Detect which cell encompasses the target text, then output its (X, Y) center coordinate. 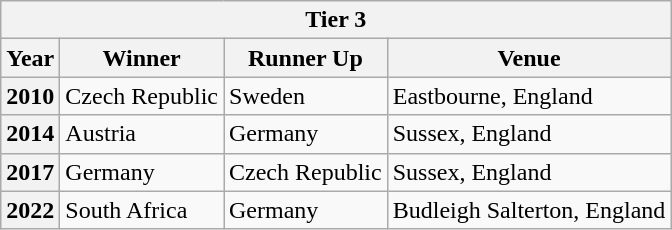
Budleigh Salterton, England (529, 210)
Tier 3 (336, 20)
2022 (30, 210)
Eastbourne, England (529, 96)
2014 (30, 134)
Winner (142, 58)
Sweden (306, 96)
South Africa (142, 210)
2010 (30, 96)
Year (30, 58)
Runner Up (306, 58)
2017 (30, 172)
Austria (142, 134)
Venue (529, 58)
